For the text-containing cell, return its midpoint in [x, y] coordinate format. 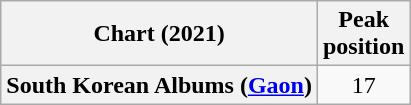
Chart (2021) [160, 34]
South Korean Albums (Gaon) [160, 85]
17 [363, 85]
Peakposition [363, 34]
